Search for the cell housing the specified text and yield its (x, y) center coordinate. 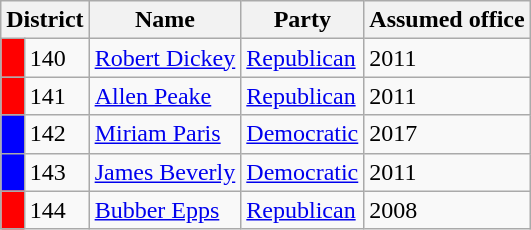
141 (56, 96)
144 (56, 210)
Allen Peake (165, 96)
Name (165, 20)
Assumed office (447, 20)
143 (56, 172)
2017 (447, 134)
Miriam Paris (165, 134)
Robert Dickey (165, 58)
James Beverly (165, 172)
142 (56, 134)
District (45, 20)
2008 (447, 210)
Bubber Epps (165, 210)
140 (56, 58)
Party (302, 20)
